Capture the cell that displays the provided text and extract its (x, y) central coordinate. 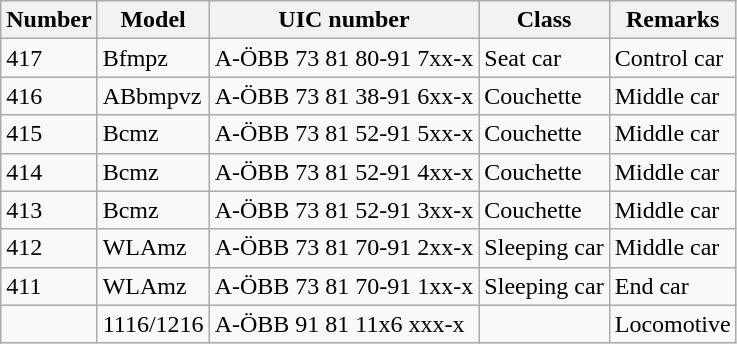
A-ÖBB 73 81 38-91 6xx-x (344, 96)
411 (49, 286)
412 (49, 248)
417 (49, 58)
A-ÖBB 73 81 52-91 3xx-x (344, 210)
Locomotive (672, 324)
A-ÖBB 91 81 11x6 xxx-x (344, 324)
413 (49, 210)
A-ÖBB 73 81 52-91 4xx-x (344, 172)
A-ÖBB 73 81 80-91 7xx-x (344, 58)
Model (153, 20)
Control car (672, 58)
End car (672, 286)
1116/1216 (153, 324)
A-ÖBB 73 81 70-91 2xx-x (344, 248)
Remarks (672, 20)
Class (544, 20)
415 (49, 134)
ABbmpvz (153, 96)
A-ÖBB 73 81 70-91 1xx-x (344, 286)
Number (49, 20)
UIC number (344, 20)
416 (49, 96)
414 (49, 172)
Seat car (544, 58)
Bfmpz (153, 58)
A-ÖBB 73 81 52-91 5xx-x (344, 134)
